Output the (x, y) coordinate of the center of the cell containing the given text.  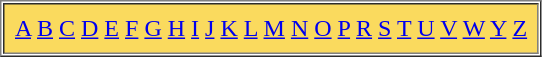
A B C D E F G H I J K L M N O P R S T U V W Y Z (271, 28)
